Detect which cell encompasses the target text, then output its (X, Y) center coordinate. 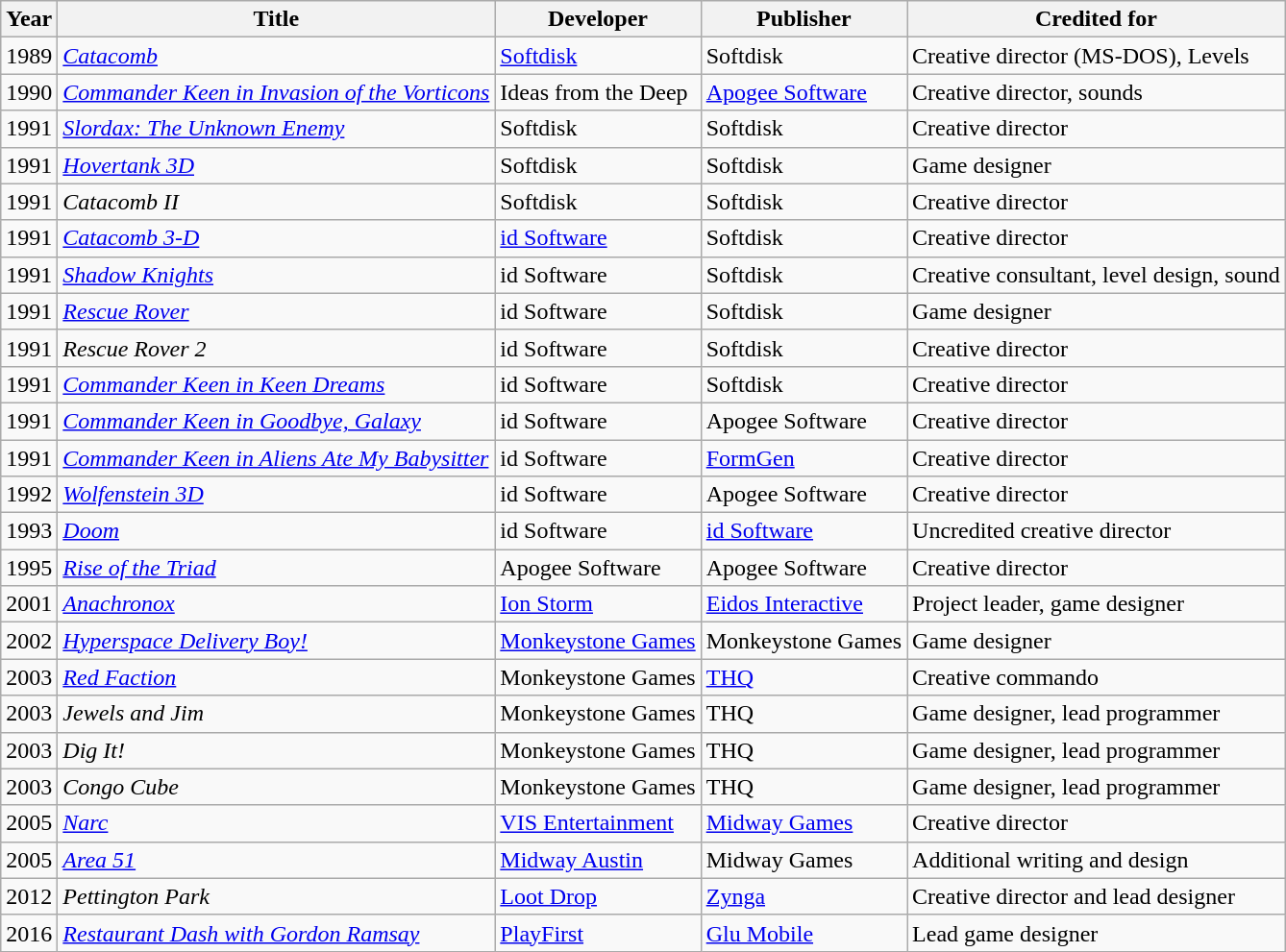
Title (277, 19)
Commander Keen in Invasion of the Vorticons (277, 92)
Doom (277, 531)
2016 (29, 933)
Catacomb (277, 56)
Catacomb 3-D (277, 238)
Eidos Interactive (804, 604)
2001 (29, 604)
Creative consultant, level design, sound (1097, 275)
Zynga (804, 896)
Loot Drop (598, 896)
Narc (277, 823)
1990 (29, 92)
Ion Storm (598, 604)
Anachronox (277, 604)
FormGen (804, 458)
1993 (29, 531)
Midway Austin (598, 860)
Credited for (1097, 19)
Wolfenstein 3D (277, 495)
Shadow Knights (277, 275)
Restaurant Dash with Gordon Ramsay (277, 933)
Creative director and lead designer (1097, 896)
PlayFirst (598, 933)
Creative director (MS-DOS), Levels (1097, 56)
Developer (598, 19)
2012 (29, 896)
1995 (29, 568)
Glu Mobile (804, 933)
Pettington Park (277, 896)
Hovertank 3D (277, 165)
Commander Keen in Keen Dreams (277, 384)
Additional writing and design (1097, 860)
1992 (29, 495)
VIS Entertainment (598, 823)
Jewels and Jim (277, 714)
Commander Keen in Aliens Ate My Babysitter (277, 458)
Dig It! (277, 750)
Lead game designer (1097, 933)
Catacomb II (277, 202)
Commander Keen in Goodbye, Galaxy (277, 421)
Creative commando (1097, 677)
2002 (29, 641)
1989 (29, 56)
Rescue Rover (277, 311)
Year (29, 19)
Congo Cube (277, 787)
Hyperspace Delivery Boy! (277, 641)
Ideas from the Deep (598, 92)
Project leader, game designer (1097, 604)
Creative director, sounds (1097, 92)
Rescue Rover 2 (277, 348)
Area 51 (277, 860)
Red Faction (277, 677)
Publisher (804, 19)
Rise of the Triad (277, 568)
Slordax: The Unknown Enemy (277, 129)
Uncredited creative director (1097, 531)
